Determine the (X, Y) coordinate at the center of the cell enclosing the given text.  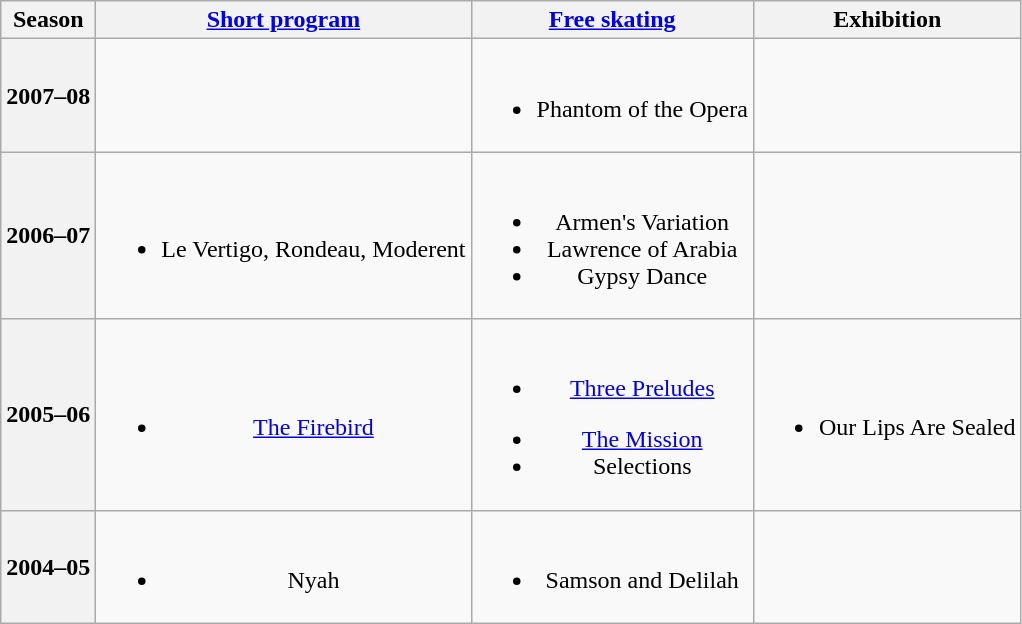
Exhibition (887, 20)
Free skating (612, 20)
The Firebird (284, 414)
Phantom of the Opera (612, 96)
Le Vertigo, Rondeau, Moderent (284, 236)
Three Preludes The Mission Selections (612, 414)
2006–07 (48, 236)
Nyah (284, 566)
2007–08 (48, 96)
Our Lips Are Sealed (887, 414)
Armen's Variation Lawrence of Arabia Gypsy Dance (612, 236)
2005–06 (48, 414)
Samson and Delilah (612, 566)
Season (48, 20)
2004–05 (48, 566)
Short program (284, 20)
